Detect which cell encompasses the target text, then output its [x, y] center coordinate. 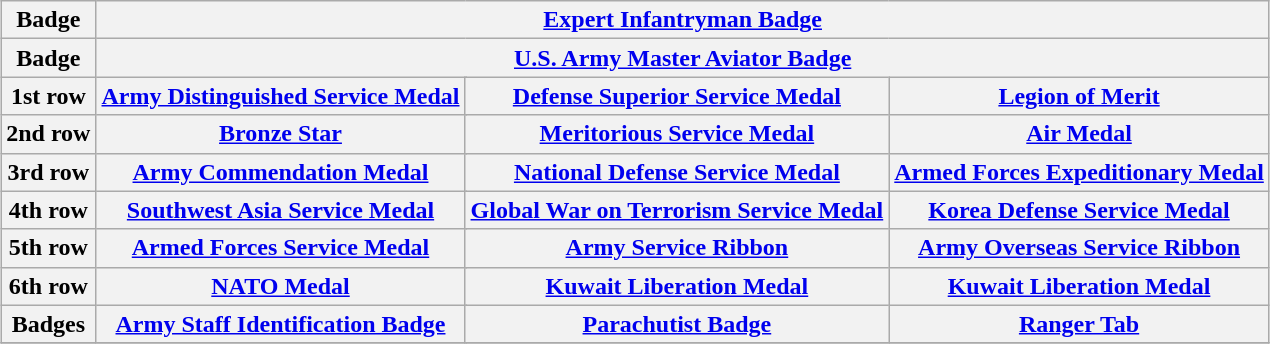
Army Service Ribbon [677, 248]
Ranger Tab [1080, 324]
Southwest Asia Service Medal [280, 210]
Expert Infantryman Badge [682, 20]
Air Medal [1080, 134]
Korea Defense Service Medal [1080, 210]
Defense Superior Service Medal [677, 96]
Meritorious Service Medal [677, 134]
2nd row [48, 134]
Badges [48, 324]
U.S. Army Master Aviator Badge [682, 58]
Army Distinguished Service Medal [280, 96]
Army Commendation Medal [280, 172]
1st row [48, 96]
Army Overseas Service Ribbon [1080, 248]
Armed Forces Service Medal [280, 248]
Army Staff Identification Badge [280, 324]
Bronze Star [280, 134]
Armed Forces Expeditionary Medal [1080, 172]
4th row [48, 210]
3rd row [48, 172]
National Defense Service Medal [677, 172]
Global War on Terrorism Service Medal [677, 210]
NATO Medal [280, 286]
6th row [48, 286]
Parachutist Badge [677, 324]
5th row [48, 248]
Legion of Merit [1080, 96]
